Extract the [X, Y] coordinate from the center of the cell holding the provided text.  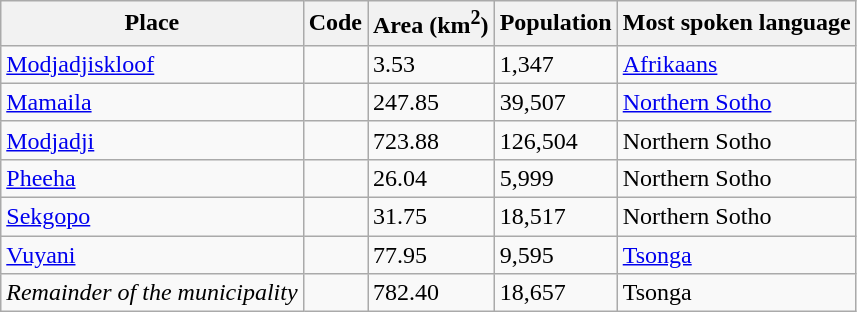
Vuyani [152, 255]
3.53 [432, 64]
Modjadji [152, 140]
Pheeha [152, 178]
31.75 [432, 217]
Population [556, 24]
Modjadjiskloof [152, 64]
247.85 [432, 102]
9,595 [556, 255]
Afrikaans [736, 64]
Area (km2) [432, 24]
5,999 [556, 178]
Mamaila [152, 102]
Place [152, 24]
Sekgopo [152, 217]
Remainder of the municipality [152, 293]
26.04 [432, 178]
18,657 [556, 293]
18,517 [556, 217]
126,504 [556, 140]
723.88 [432, 140]
39,507 [556, 102]
782.40 [432, 293]
77.95 [432, 255]
Most spoken language [736, 24]
Code [335, 24]
1,347 [556, 64]
